From the cell containing the given text, extract its center point as [x, y] coordinate. 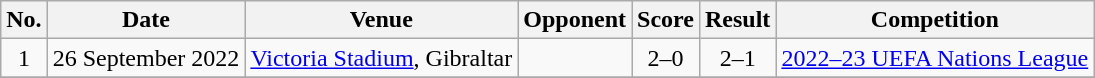
Victoria Stadium, Gibraltar [382, 58]
2–0 [666, 58]
Opponent [575, 20]
26 September 2022 [146, 58]
2022–23 UEFA Nations League [935, 58]
Score [666, 20]
Venue [382, 20]
No. [24, 20]
Result [737, 20]
Date [146, 20]
2–1 [737, 58]
1 [24, 58]
Competition [935, 20]
